Locate the cell with the specified text and output its (x, y) center coordinate. 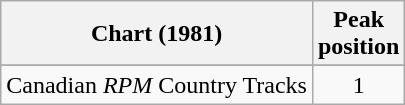
Peakposition (358, 34)
Canadian RPM Country Tracks (157, 85)
1 (358, 85)
Chart (1981) (157, 34)
